Pinpoint the cell where the given text exists, returning its [x, y] midpoint coordinate. 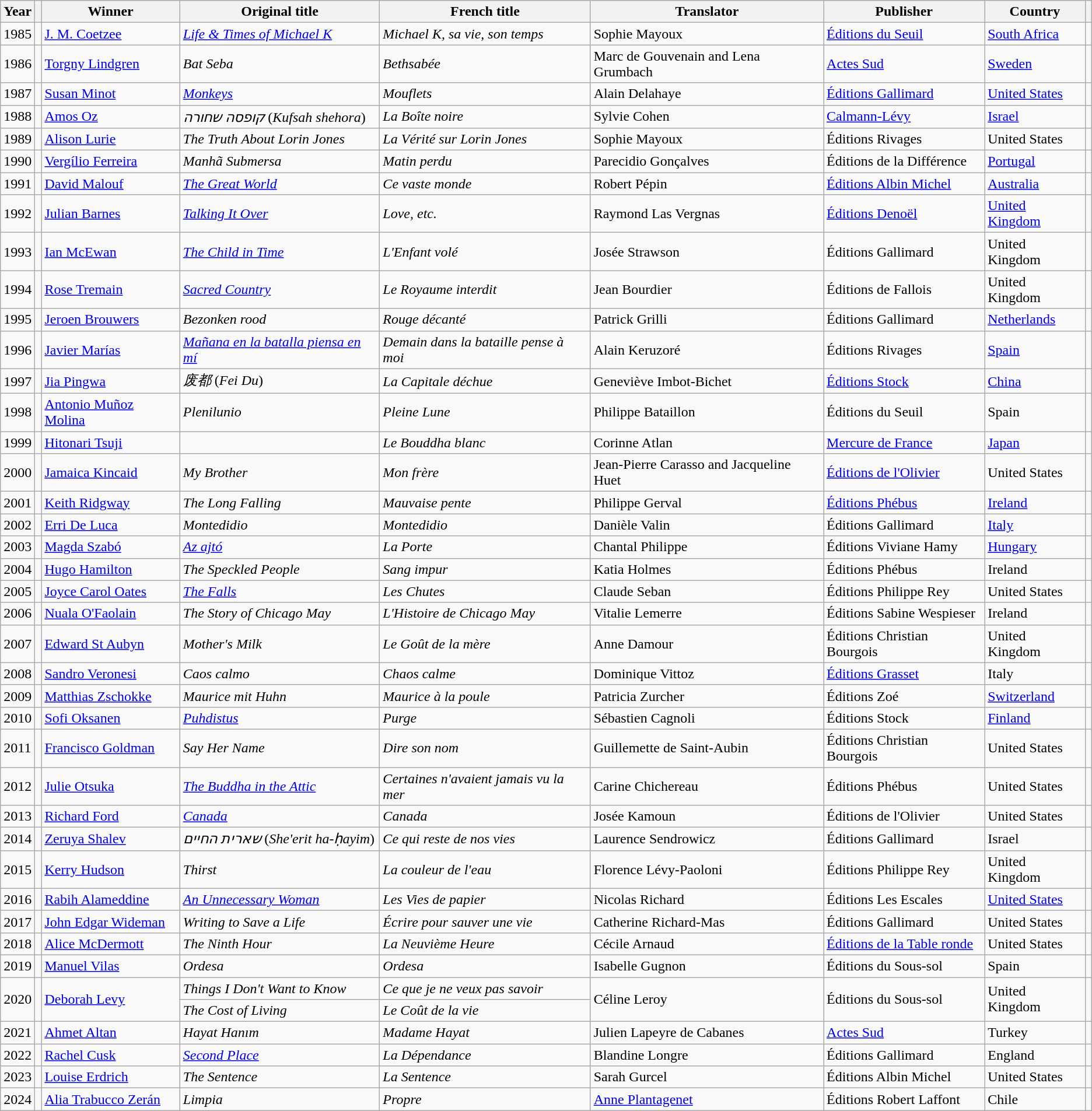
2013 [17, 816]
Hugo Hamilton [111, 569]
Jeroen Brouwers [111, 320]
Éditions Robert Laffont [904, 1099]
Bezonken rood [280, 320]
Limpia [280, 1099]
2010 [17, 718]
Bat Seba [280, 64]
Finland [1035, 718]
Claude Seban [707, 591]
Az ajtó [280, 547]
Éditions de la Table ronde [904, 944]
Dire son nom [485, 748]
Turkey [1035, 1033]
Les Chutes [485, 591]
Things I Don't Want to Know [280, 989]
Bethsabée [485, 64]
Rouge décanté [485, 320]
2000 [17, 472]
Ce que je ne veux pas savoir [485, 989]
Deborah Levy [111, 1000]
Ce qui reste de nos vies [485, 839]
Catherine Richard-Mas [707, 921]
Say Her Name [280, 748]
1986 [17, 64]
1987 [17, 94]
Dominique Vittoz [707, 674]
Switzerland [1035, 696]
My Brother [280, 472]
The Story of Chicago May [280, 614]
1994 [17, 289]
Caos calmo [280, 674]
2002 [17, 525]
Michael K, sa vie, son temps [485, 34]
Cécile Arnaud [707, 944]
Propre [485, 1099]
Sang impur [485, 569]
The Speckled People [280, 569]
2017 [17, 921]
Netherlands [1035, 320]
1996 [17, 350]
1990 [17, 162]
Plenilunio [280, 413]
Susan Minot [111, 94]
Julie Otsuka [111, 786]
La Neuvième Heure [485, 944]
La Vérité sur Lorin Jones [485, 139]
Éditions de Fallois [904, 289]
Erri De Luca [111, 525]
Torgny Lindgren [111, 64]
Edward St Aubyn [111, 644]
Pleine Lune [485, 413]
Hungary [1035, 547]
2019 [17, 966]
2023 [17, 1077]
2008 [17, 674]
Kerry Hudson [111, 869]
The Sentence [280, 1077]
Josée Strawson [707, 252]
1999 [17, 443]
China [1035, 381]
Matin perdu [485, 162]
La couleur de l'eau [485, 869]
Ce vaste monde [485, 184]
1995 [17, 320]
2018 [17, 944]
Alice McDermott [111, 944]
2006 [17, 614]
Rose Tremain [111, 289]
Sandro Veronesi [111, 674]
Anne Damour [707, 644]
Francisco Goldman [111, 748]
Second Place [280, 1055]
Patricia Zurcher [707, 696]
The Falls [280, 591]
The Ninth Hour [280, 944]
Sarah Gurcel [707, 1077]
Zeruya Shalev [111, 839]
L'Histoire de Chicago May [485, 614]
La Porte [485, 547]
Carine Chichereau [707, 786]
Alain Keruzoré [707, 350]
Madame Hayat [485, 1033]
Publisher [904, 12]
Chantal Philippe [707, 547]
Certaines n'avaient jamais vu la mer [485, 786]
Puhdistus [280, 718]
Japan [1035, 443]
1993 [17, 252]
Javier Marías [111, 350]
Les Vies de papier [485, 899]
Alain Delahaye [707, 94]
La Boîte noire [485, 117]
Julian Barnes [111, 213]
Amos Oz [111, 117]
Éditions Zoé [904, 696]
Chaos calme [485, 674]
Year [17, 12]
L'Enfant volé [485, 252]
Demain dans la bataille pense à moi [485, 350]
La Sentence [485, 1077]
French title [485, 12]
1989 [17, 139]
David Malouf [111, 184]
Katia Holmes [707, 569]
Mercure de France [904, 443]
2014 [17, 839]
Laurence Sendrowicz [707, 839]
2004 [17, 569]
2009 [17, 696]
Writing to Save a Life [280, 921]
The Cost of Living [280, 1011]
Calmann-Lévy [904, 117]
Éditions Denoël [904, 213]
2011 [17, 748]
Louise Erdrich [111, 1077]
Country [1035, 12]
Purge [485, 718]
Marc de Gouvenain and Lena Grumbach [707, 64]
Éditions Grasset [904, 674]
The Truth About Lorin Jones [280, 139]
2022 [17, 1055]
1992 [17, 213]
Magda Szabó [111, 547]
Antonio Muñoz Molina [111, 413]
Hayat Hanım [280, 1033]
Parecidio Gonçalves [707, 162]
Patrick Grilli [707, 320]
2005 [17, 591]
The Buddha in the Attic [280, 786]
Sacred Country [280, 289]
Jean-Pierre Carasso and Jacqueline Huet [707, 472]
Richard Ford [111, 816]
Love, etc. [485, 213]
1991 [17, 184]
שארית החיים (She'erit ha-ḥayim) [280, 839]
Mother's Milk [280, 644]
1985 [17, 34]
Mon frère [485, 472]
Translator [707, 12]
Jamaica Kincaid [111, 472]
La Capitale déchue [485, 381]
Julien Lapeyre de Cabanes [707, 1033]
Manhã Submersa [280, 162]
废都 (Fei Du) [280, 381]
Mouflets [485, 94]
Hitonari Tsuji [111, 443]
1998 [17, 413]
Nicolas Richard [707, 899]
2015 [17, 869]
Winner [111, 12]
Joyce Carol Oates [111, 591]
Mauvaise pente [485, 503]
Portugal [1035, 162]
Anne Plantagenet [707, 1099]
Éditions Les Escales [904, 899]
The Child in Time [280, 252]
Vergílio Ferreira [111, 162]
Life & Times of Michael K [280, 34]
John Edgar Wideman [111, 921]
1988 [17, 117]
Corinne Atlan [707, 443]
2012 [17, 786]
South Africa [1035, 34]
Isabelle Gugnon [707, 966]
Maurice à la poule [485, 696]
Écrire pour sauver une vie [485, 921]
2024 [17, 1099]
2016 [17, 899]
Australia [1035, 184]
Jean Bourdier [707, 289]
Monkeys [280, 94]
Éditions Viviane Hamy [904, 547]
Thirst [280, 869]
קופסה שחורה (Kufsah shehora) [280, 117]
Guillemette de Saint-Aubin [707, 748]
Original title [280, 12]
Jia Pingwa [111, 381]
Maurice mit Huhn [280, 696]
Raymond Las Vergnas [707, 213]
Philippe Bataillon [707, 413]
Ahmet Altan [111, 1033]
Talking It Over [280, 213]
Chile [1035, 1099]
Keith Ridgway [111, 503]
Le Bouddha blanc [485, 443]
The Long Falling [280, 503]
Ian McEwan [111, 252]
Rachel Cusk [111, 1055]
1997 [17, 381]
Manuel Vilas [111, 966]
Florence Lévy-Paoloni [707, 869]
Geneviève Imbot-Bichet [707, 381]
The Great World [280, 184]
Sylvie Cohen [707, 117]
Alia Trabucco Zerán [111, 1099]
Rabih Alameddine [111, 899]
Céline Leroy [707, 1000]
2007 [17, 644]
Josée Kamoun [707, 816]
Le Royaume interdit [485, 289]
J. M. Coetzee [111, 34]
Sébastien Cagnoli [707, 718]
Nuala O'Faolain [111, 614]
Alison Lurie [111, 139]
England [1035, 1055]
Sofi Oksanen [111, 718]
Robert Pépin [707, 184]
Éditions Sabine Wespieser [904, 614]
Danièle Valin [707, 525]
Éditions de la Différence [904, 162]
Le Goût de la mère [485, 644]
2020 [17, 1000]
Blandine Longre [707, 1055]
Mañana en la batalla piensa en mí [280, 350]
Le Coût de la vie [485, 1011]
2003 [17, 547]
An Unnecessary Woman [280, 899]
Vitalie Lemerre [707, 614]
Philippe Gerval [707, 503]
2021 [17, 1033]
Sweden [1035, 64]
Matthias Zschokke [111, 696]
2001 [17, 503]
La Dépendance [485, 1055]
